Search for the cell housing the specified text and yield its (X, Y) center coordinate. 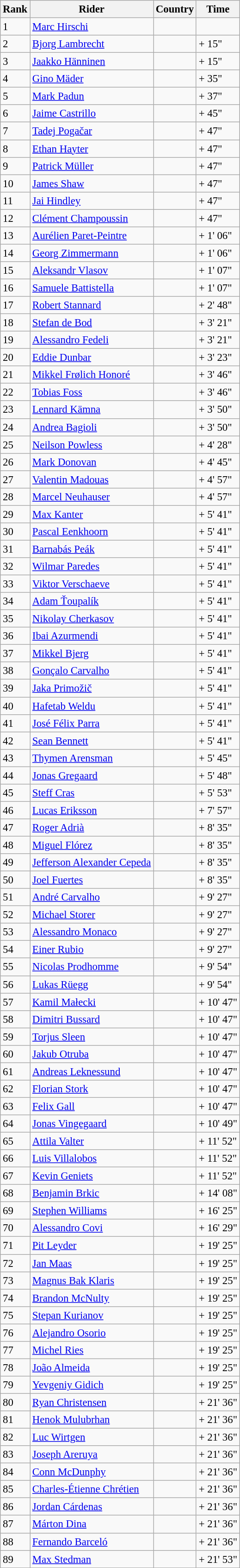
Lucas Eriksson (92, 810)
Jonas Gregaard (92, 775)
12 (15, 218)
Gonçalo Carvalho (92, 671)
67 (15, 1176)
51 (15, 897)
Alejandro Osorio (92, 1333)
Robert Stannard (92, 305)
52 (15, 915)
Hafetab Weldu (92, 706)
Mark Padun (92, 96)
43 (15, 758)
55 (15, 967)
5 (15, 96)
27 (15, 479)
38 (15, 671)
Stepan Kurianov (92, 1315)
47 (15, 828)
Georg Zimmermann (92, 253)
25 (15, 445)
Alessandro Covi (92, 1228)
41 (15, 723)
Adam Ťoupalík (92, 601)
+ 16' 25" (218, 1211)
Aurélien Paret-Peintre (92, 236)
3 (15, 62)
Thymen Arensman (92, 758)
10 (15, 183)
Nikolay Cherkasov (92, 619)
Torjus Sleen (92, 1037)
+ 14' 08" (218, 1193)
74 (15, 1298)
78 (15, 1367)
+ 10' 49" (218, 1124)
Dimitri Bussard (92, 1019)
Felix Gall (92, 1106)
79 (15, 1385)
84 (15, 1472)
Pascal Eenkhoorn (92, 532)
Patrick Müller (92, 166)
59 (15, 1037)
58 (15, 1019)
Steff Cras (92, 793)
James Shaw (92, 183)
45 (15, 793)
20 (15, 358)
32 (15, 567)
+ 5' 45" (218, 758)
Stephen Williams (92, 1211)
6 (15, 113)
36 (15, 636)
Jakub Otruba (92, 1054)
+ 21' 53" (218, 1559)
Max Kanter (92, 514)
Mark Donovan (92, 462)
53 (15, 932)
+ 5' 48" (218, 775)
17 (15, 305)
+ 4' 45" (218, 462)
28 (15, 497)
Marcel Neuhauser (92, 497)
Michael Storer (92, 915)
40 (15, 706)
65 (15, 1141)
Florian Stork (92, 1089)
69 (15, 1211)
Ibai Azurmendi (92, 636)
64 (15, 1124)
+ 45" (218, 113)
Miguel Flórez (92, 845)
39 (15, 688)
86 (15, 1507)
4 (15, 79)
Henok Mulubrhan (92, 1420)
75 (15, 1315)
15 (15, 271)
Tadej Pogačar (92, 131)
85 (15, 1489)
31 (15, 549)
Ethan Hayter (92, 149)
Nicolas Prodhomme (92, 967)
56 (15, 984)
Brandon McNulty (92, 1298)
João Almeida (92, 1367)
81 (15, 1420)
Magnus Bak Klaris (92, 1280)
Stefan de Bod (92, 323)
2 (15, 44)
Joel Fuertes (92, 880)
Country (175, 9)
34 (15, 601)
48 (15, 845)
83 (15, 1455)
Márton Dina (92, 1524)
49 (15, 863)
Jordan Cárdenas (92, 1507)
Roger Adrià (92, 828)
Jai Hindley (92, 201)
9 (15, 166)
+ 2' 48" (218, 305)
1 (15, 27)
José Félix Parra (92, 723)
61 (15, 1071)
Andreas Leknessund (92, 1071)
Bjorg Lambrecht (92, 44)
62 (15, 1089)
13 (15, 236)
16 (15, 288)
Viktor Verschaeve (92, 584)
Mikkel Frølich Honoré (92, 375)
66 (15, 1159)
88 (15, 1542)
Andrea Bagioli (92, 427)
89 (15, 1559)
Alessandro Fedeli (92, 340)
+ 35" (218, 79)
22 (15, 392)
Einer Rubio (92, 950)
35 (15, 619)
29 (15, 514)
50 (15, 880)
Aleksandr Vlasov (92, 271)
23 (15, 410)
76 (15, 1333)
73 (15, 1280)
Pit Leyder (92, 1246)
46 (15, 810)
57 (15, 1002)
Wilmar Paredes (92, 567)
Time (218, 9)
21 (15, 375)
11 (15, 201)
Benjamin Brkic (92, 1193)
71 (15, 1246)
77 (15, 1350)
Jaka Primožič (92, 688)
30 (15, 532)
Alessandro Monaco (92, 932)
Gino Mäder (92, 79)
Michel Ries (92, 1350)
33 (15, 584)
Jonas Vingegaard (92, 1124)
54 (15, 950)
+ 5' 53" (218, 793)
Samuele Battistella (92, 288)
+ 16' 29" (218, 1228)
7 (15, 131)
Sean Bennett (92, 741)
Clément Champoussin (92, 218)
Jefferson Alexander Cepeda (92, 863)
63 (15, 1106)
8 (15, 149)
Max Stedman (92, 1559)
Lukas Rüegg (92, 984)
42 (15, 741)
+ 3' 23" (218, 358)
19 (15, 340)
Valentin Madouas (92, 479)
Mikkel Bjerg (92, 654)
60 (15, 1054)
44 (15, 775)
+ 37" (218, 96)
Charles-Étienne Chrétien (92, 1489)
Ryan Christensen (92, 1402)
Kevin Geniets (92, 1176)
72 (15, 1263)
Lennard Kämna (92, 410)
14 (15, 253)
87 (15, 1524)
18 (15, 323)
Tobias Foss (92, 392)
Jaime Castrillo (92, 113)
Conn McDunphy (92, 1472)
Luis Villalobos (92, 1159)
Jan Maas (92, 1263)
+ 4' 28" (218, 445)
Rider (92, 9)
Fernando Barceló (92, 1542)
+ 7' 57" (218, 810)
26 (15, 462)
70 (15, 1228)
Luc Wirtgen (92, 1437)
Kamil Małecki (92, 1002)
68 (15, 1193)
Jaakko Hänninen (92, 62)
24 (15, 427)
Joseph Areruya (92, 1455)
Yevgeniy Gidich (92, 1385)
Eddie Dunbar (92, 358)
Neilson Powless (92, 445)
Rank (15, 9)
Attila Valter (92, 1141)
80 (15, 1402)
Marc Hirschi (92, 27)
André Carvalho (92, 897)
82 (15, 1437)
37 (15, 654)
Barnabás Peák (92, 549)
